Provide the [x, y] coordinate of the cell's center where the given text is located.  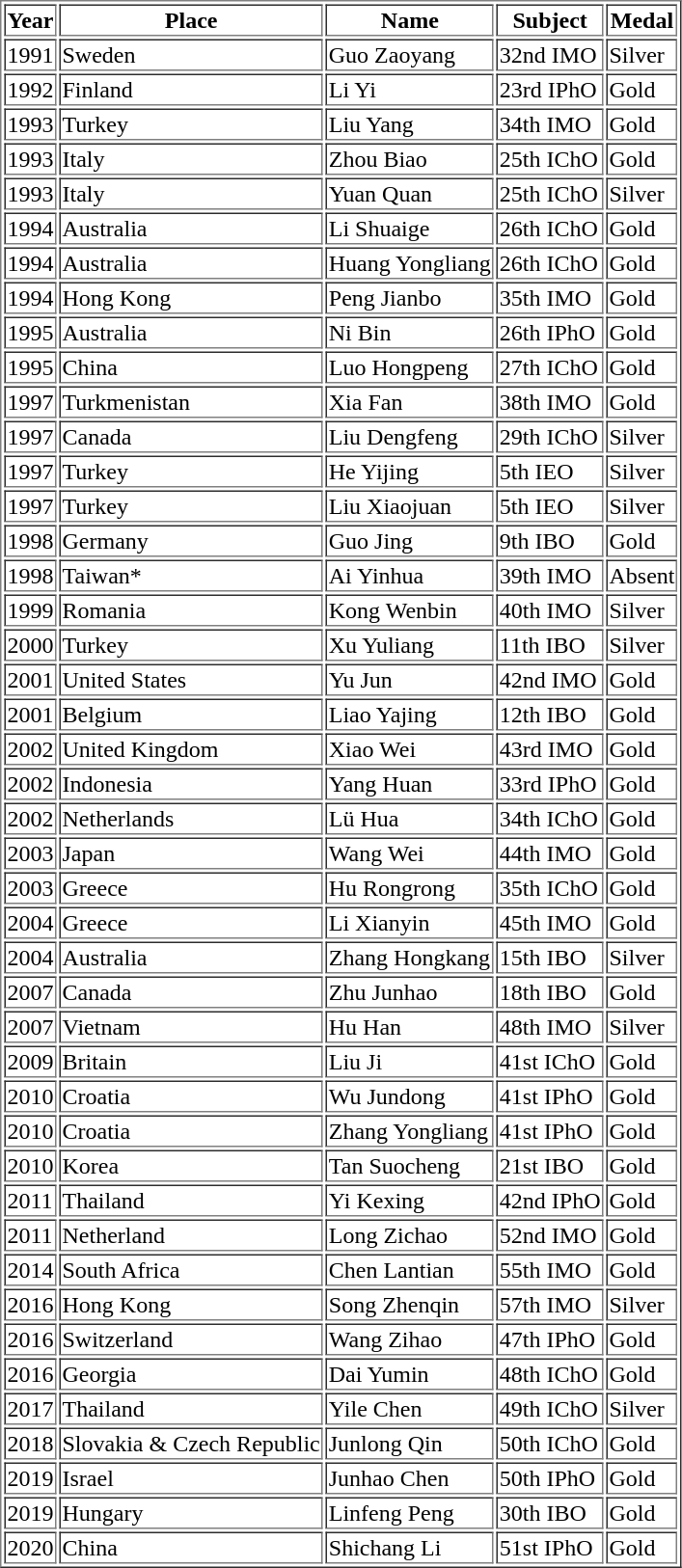
Xiao Wei [410, 748]
34th IMO [550, 123]
Netherland [191, 1234]
Li Xianyin [410, 922]
Xu Yuliang [410, 644]
2017 [30, 1408]
Tan Suocheng [410, 1165]
Name [410, 19]
Guo Jing [410, 540]
Japan [191, 852]
Turkmenistan [191, 401]
48th IMO [550, 1026]
38th IMO [550, 401]
Liao Yajing [410, 714]
51st IPhO [550, 1547]
2020 [30, 1547]
26th IPhO [550, 332]
34th IChO [550, 818]
2000 [30, 644]
35th IMO [550, 297]
15th IBO [550, 957]
Li Yi [410, 89]
Kong Wenbin [410, 609]
Absent [641, 575]
41st IChO [550, 1061]
2018 [30, 1443]
Netherlands [191, 818]
Slovakia & Czech Republic [191, 1443]
United Kingdom [191, 748]
Liu Yang [410, 123]
Wang Wei [410, 852]
Britain [191, 1061]
Romania [191, 609]
Hu Han [410, 1026]
50th IChO [550, 1443]
Georgia [191, 1373]
9th IBO [550, 540]
29th IChO [550, 436]
South Africa [191, 1269]
Dai Yumin [410, 1373]
1991 [30, 54]
Germany [191, 540]
Zhang Hongkang [410, 957]
Guo Zaoyang [410, 54]
Year [30, 19]
33rd IPhO [550, 783]
Yile Chen [410, 1408]
27th IChO [550, 366]
Switzerland [191, 1338]
Ni Bin [410, 332]
39th IMO [550, 575]
52nd IMO [550, 1234]
44th IMO [550, 852]
Ai Yinhua [410, 575]
2014 [30, 1269]
Finland [191, 89]
Chen Lantian [410, 1269]
Indonesia [191, 783]
1992 [30, 89]
Huang Yongliang [410, 262]
Lü Hua [410, 818]
42nd IPhO [550, 1200]
Wang Zihao [410, 1338]
Li Shuaige [410, 228]
Sweden [191, 54]
47th IPhO [550, 1338]
49th IChO [550, 1408]
Hungary [191, 1512]
Zhu Junhao [410, 991]
Yang Huan [410, 783]
Subject [550, 19]
Liu Dengfeng [410, 436]
18th IBO [550, 991]
Liu Xiaojuan [410, 505]
12th IBO [550, 714]
Xia Fan [410, 401]
2009 [30, 1061]
Medal [641, 19]
Shichang Li [410, 1547]
23rd IPhO [550, 89]
Peng Jianbo [410, 297]
Wu Jundong [410, 1095]
Linfeng Peng [410, 1512]
55th IMO [550, 1269]
Yu Jun [410, 679]
40th IMO [550, 609]
32nd IMO [550, 54]
Zhang Yongliang [410, 1130]
Place [191, 19]
Luo Hongpeng [410, 366]
Vietnam [191, 1026]
Israel [191, 1477]
Long Zichao [410, 1234]
Liu Ji [410, 1061]
Junhao Chen [410, 1477]
He Yijing [410, 471]
Junlong Qin [410, 1443]
21st IBO [550, 1165]
1999 [30, 609]
43rd IMO [550, 748]
Belgium [191, 714]
48th IChO [550, 1373]
45th IMO [550, 922]
50th IPhO [550, 1477]
30th IBO [550, 1512]
35th IChO [550, 887]
Yuan Quan [410, 193]
57th IMO [550, 1304]
Taiwan* [191, 575]
Korea [191, 1165]
United States [191, 679]
Zhou Biao [410, 158]
Song Zhenqin [410, 1304]
Yi Kexing [410, 1200]
Hu Rongrong [410, 887]
42nd IMO [550, 679]
11th IBO [550, 644]
